Pinpoint the cell where the given text exists, returning its [X, Y] midpoint coordinate. 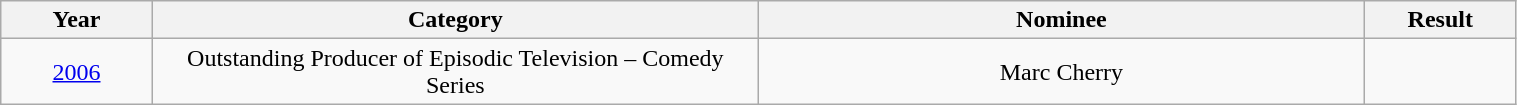
Category [455, 20]
Outstanding Producer of Episodic Television – Comedy Series [455, 72]
2006 [77, 72]
Nominee [1061, 20]
Year [77, 20]
Result [1440, 20]
Marc Cherry [1061, 72]
